Provide the [x, y] coordinate of the cell's center where the given text is located.  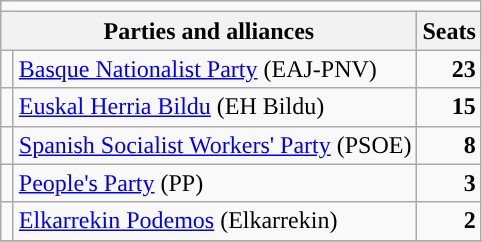
Parties and alliances [209, 31]
Spanish Socialist Workers' Party (PSOE) [215, 145]
15 [449, 107]
Euskal Herria Bildu (EH Bildu) [215, 107]
Basque Nationalist Party (EAJ-PNV) [215, 69]
Seats [449, 31]
23 [449, 69]
8 [449, 145]
People's Party (PP) [215, 183]
3 [449, 183]
Elkarrekin Podemos (Elkarrekin) [215, 221]
2 [449, 221]
